Extract the [X, Y] coordinate from the center of the cell holding the provided text.  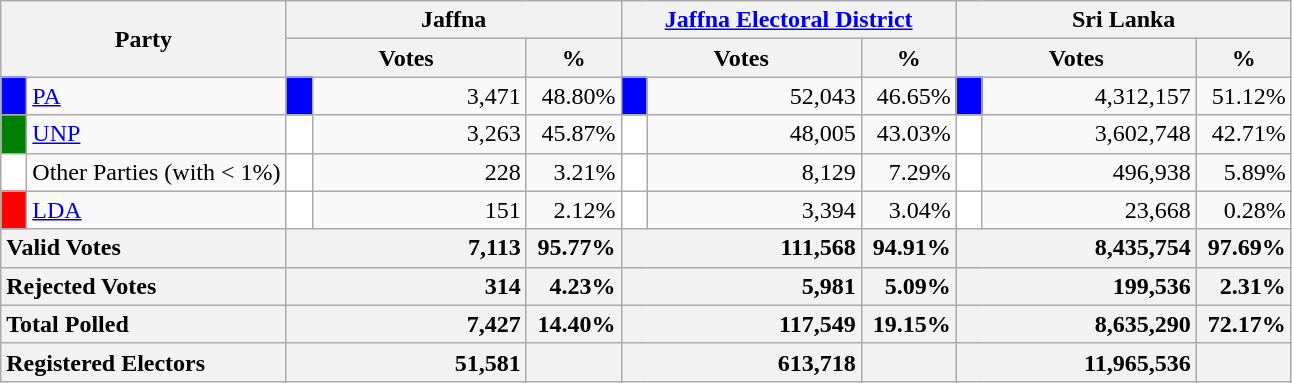
4.23% [574, 286]
14.40% [574, 324]
199,536 [1076, 286]
48,005 [754, 134]
151 [419, 210]
4,312,157 [1089, 96]
51,581 [406, 362]
2.31% [1244, 286]
UNP [156, 134]
7,427 [406, 324]
2.12% [574, 210]
3.21% [574, 172]
Valid Votes [144, 248]
0.28% [1244, 210]
228 [419, 172]
PA [156, 96]
5.89% [1244, 172]
8,635,290 [1076, 324]
94.91% [908, 248]
51.12% [1244, 96]
7,113 [406, 248]
Sri Lanka [1124, 20]
5,981 [741, 286]
23,668 [1089, 210]
52,043 [754, 96]
3,394 [754, 210]
3,602,748 [1089, 134]
3.04% [908, 210]
117,549 [741, 324]
7.29% [908, 172]
Registered Electors [144, 362]
Jaffna [454, 20]
Total Polled [144, 324]
8,129 [754, 172]
Rejected Votes [144, 286]
11,965,536 [1076, 362]
314 [406, 286]
LDA [156, 210]
3,471 [419, 96]
72.17% [1244, 324]
46.65% [908, 96]
19.15% [908, 324]
45.87% [574, 134]
111,568 [741, 248]
613,718 [741, 362]
48.80% [574, 96]
5.09% [908, 286]
95.77% [574, 248]
97.69% [1244, 248]
496,938 [1089, 172]
43.03% [908, 134]
8,435,754 [1076, 248]
3,263 [419, 134]
Party [144, 39]
Jaffna Electoral District [788, 20]
42.71% [1244, 134]
Other Parties (with < 1%) [156, 172]
